Capture the cell that displays the provided text and extract its [X, Y] central coordinate. 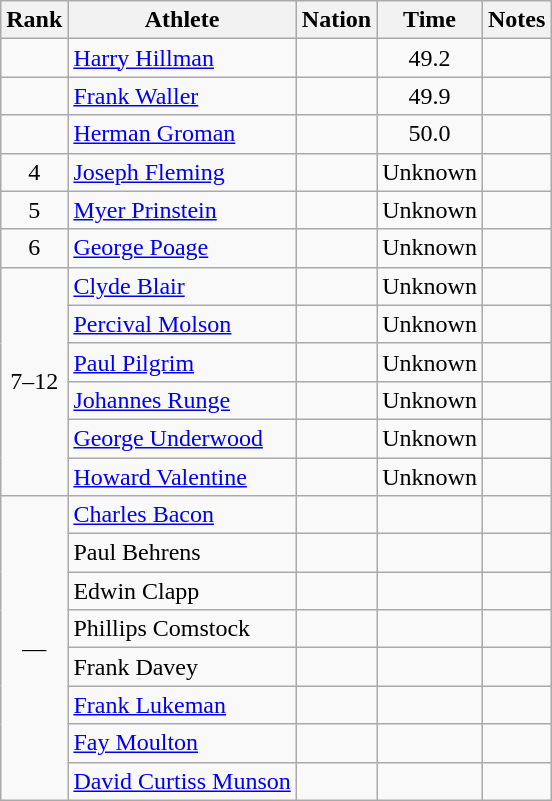
Frank Waller [182, 96]
Paul Behrens [182, 553]
6 [34, 248]
Time [430, 20]
5 [34, 210]
49.9 [430, 96]
Charles Bacon [182, 515]
4 [34, 172]
Frank Lukeman [182, 705]
Harry Hillman [182, 58]
David Curtiss Munson [182, 781]
49.2 [430, 58]
Paul Pilgrim [182, 362]
Edwin Clapp [182, 591]
George Poage [182, 248]
7–12 [34, 381]
Myer Prinstein [182, 210]
Fay Moulton [182, 743]
Percival Molson [182, 324]
Herman Groman [182, 134]
— [34, 648]
Athlete [182, 20]
Joseph Fleming [182, 172]
Rank [34, 20]
Clyde Blair [182, 286]
George Underwood [182, 438]
Howard Valentine [182, 477]
Phillips Comstock [182, 629]
Johannes Runge [182, 400]
Frank Davey [182, 667]
50.0 [430, 134]
Nation [336, 20]
Notes [516, 20]
